Identify which cell holds the provided text, then report its (X, Y) central coordinate. 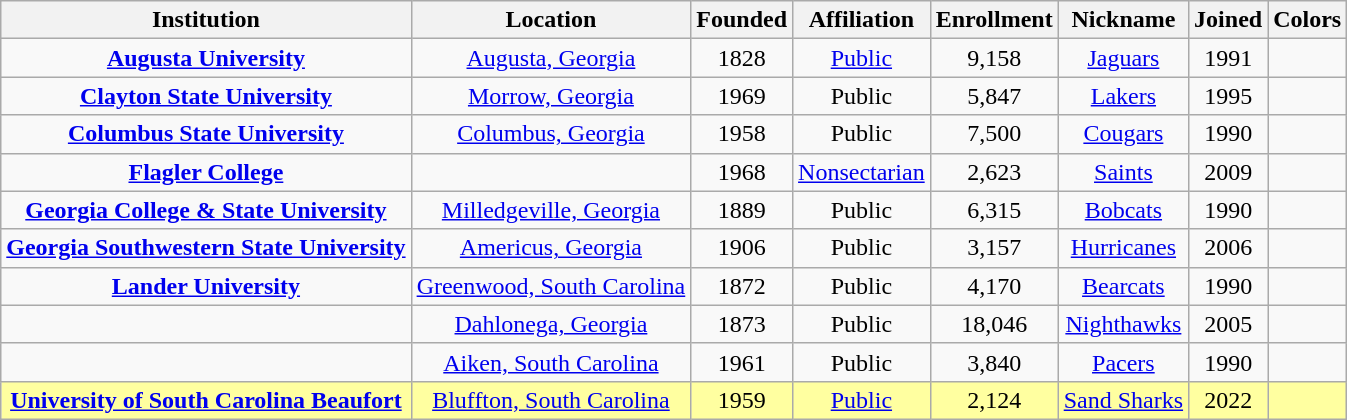
Joined (1228, 20)
Pacers (1123, 362)
Georgia College & State University (206, 210)
1873 (742, 324)
1991 (1228, 58)
Flagler College (206, 172)
Founded (742, 20)
Aiken, South Carolina (551, 362)
Georgia Southwestern State University (206, 248)
Americus, Georgia (551, 248)
Cougars (1123, 134)
Enrollment (994, 20)
1872 (742, 286)
Nighthawks (1123, 324)
Hurricanes (1123, 248)
Lakers (1123, 96)
7,500 (994, 134)
1959 (742, 400)
2,124 (994, 400)
1889 (742, 210)
2009 (1228, 172)
1961 (742, 362)
Lander University (206, 286)
Dahlonega, Georgia (551, 324)
Columbus, Georgia (551, 134)
Sand Sharks (1123, 400)
2005 (1228, 324)
1906 (742, 248)
Nickname (1123, 20)
Augusta, Georgia (551, 58)
Clayton State University (206, 96)
Bluffton, South Carolina (551, 400)
3,840 (994, 362)
6,315 (994, 210)
2,623 (994, 172)
2022 (1228, 400)
Milledgeville, Georgia (551, 210)
Augusta University (206, 58)
1828 (742, 58)
2006 (1228, 248)
Morrow, Georgia (551, 96)
Jaguars (1123, 58)
Affiliation (862, 20)
5,847 (994, 96)
Greenwood, South Carolina (551, 286)
University of South Carolina Beaufort (206, 400)
1995 (1228, 96)
Location (551, 20)
9,158 (994, 58)
Nonsectarian (862, 172)
18,046 (994, 324)
Bearcats (1123, 286)
Institution (206, 20)
1969 (742, 96)
Colors (1308, 20)
Bobcats (1123, 210)
3,157 (994, 248)
4,170 (994, 286)
1968 (742, 172)
Saints (1123, 172)
1958 (742, 134)
Columbus State University (206, 134)
